Detect which cell encompasses the target text, then output its (x, y) center coordinate. 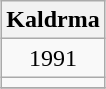
Kaldrma (53, 20)
1991 (53, 58)
